Search for the cell housing the specified text and yield its [X, Y] center coordinate. 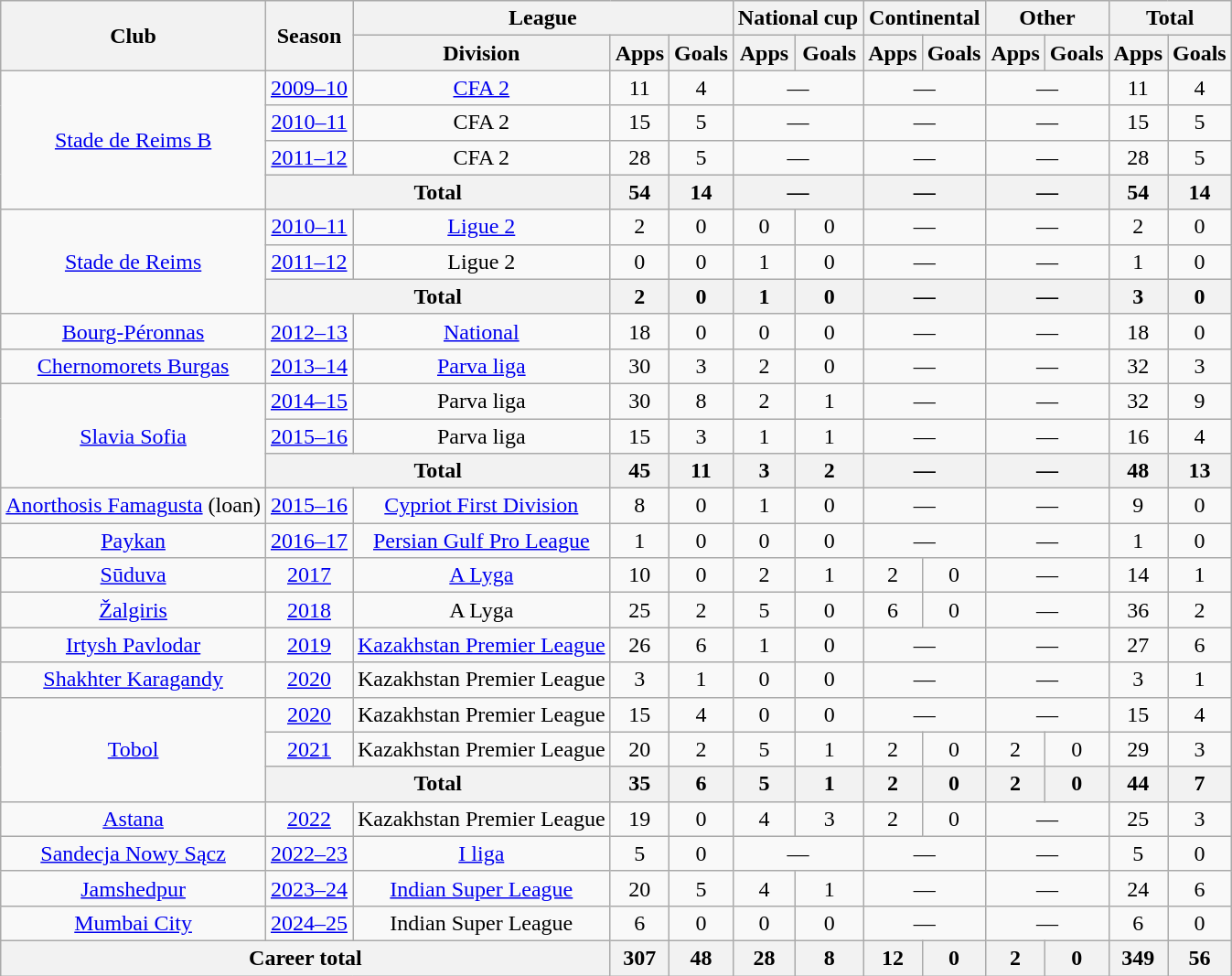
National cup [798, 18]
27 [1138, 645]
Season [309, 36]
2012–13 [309, 331]
12 [893, 958]
35 [639, 784]
Continental [925, 18]
44 [1138, 784]
7 [1199, 784]
Irtysh Pavlodar [134, 645]
2022–23 [309, 853]
Tobol [134, 749]
56 [1199, 958]
Persian Gulf Pro League [482, 541]
10 [639, 575]
Club [134, 36]
13 [1199, 471]
26 [639, 645]
19 [639, 819]
Career total [305, 958]
Paykan [134, 541]
Other [1047, 18]
2016–17 [309, 541]
349 [1138, 958]
2013–14 [309, 366]
Anorthosis Famagusta (loan) [134, 506]
24 [1138, 888]
2017 [309, 575]
Stade de Reims B [134, 140]
Jamshedpur [134, 888]
Bourg-Péronnas [134, 331]
Žalgiris [134, 610]
Stade de Reims [134, 262]
Cypriot First Division [482, 506]
Mumbai City [134, 923]
45 [639, 471]
Slavia Sofia [134, 435]
Division [482, 53]
Astana [134, 819]
2018 [309, 610]
I liga [482, 853]
League [543, 18]
2019 [309, 645]
2009–10 [309, 88]
29 [1138, 749]
Sūduva [134, 575]
2024–25 [309, 923]
Shakhter Karagandy [134, 680]
36 [1138, 610]
2023–24 [309, 888]
Chernomorets Burgas [134, 366]
2022 [309, 819]
2014–15 [309, 401]
National [482, 331]
2021 [309, 749]
307 [639, 958]
Sandecja Nowy Sącz [134, 853]
16 [1138, 436]
